Output the (x, y) coordinate of the center of the cell containing the given text.  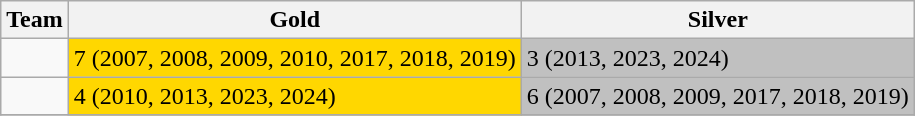
Team (35, 20)
3 (2013, 2023, 2024) (718, 58)
6 (2007, 2008, 2009, 2017, 2018, 2019) (718, 96)
4 (2010, 2013, 2023, 2024) (294, 96)
Gold (294, 20)
Silver (718, 20)
7 (2007, 2008, 2009, 2010, 2017, 2018, 2019) (294, 58)
